Extract the [X, Y] coordinate from the center of the cell holding the provided text.  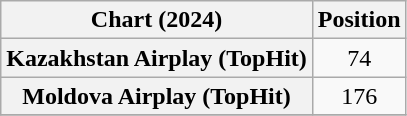
Chart (2024) [157, 20]
Kazakhstan Airplay (TopHit) [157, 58]
Position [359, 20]
74 [359, 58]
Moldova Airplay (TopHit) [157, 96]
176 [359, 96]
